Provide the (x, y) coordinate of the cell's center where the given text is located.  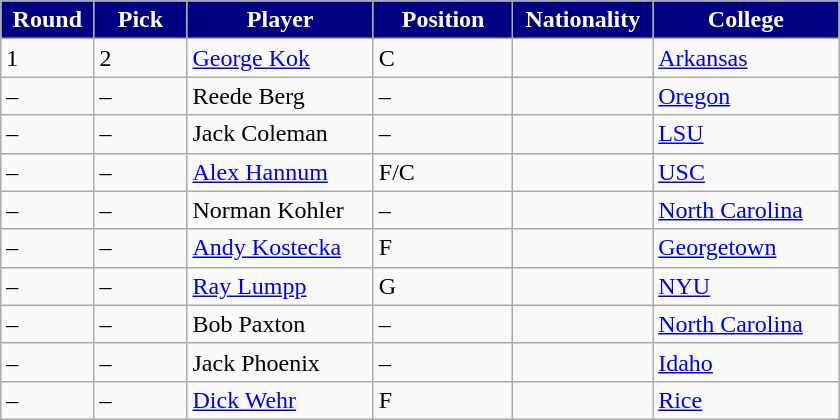
2 (140, 58)
1 (48, 58)
F/C (443, 172)
Bob Paxton (280, 324)
Position (443, 20)
USC (746, 172)
Player (280, 20)
Oregon (746, 96)
Jack Phoenix (280, 362)
G (443, 286)
Ray Lumpp (280, 286)
Rice (746, 400)
Pick (140, 20)
NYU (746, 286)
Nationality (583, 20)
College (746, 20)
LSU (746, 134)
Alex Hannum (280, 172)
C (443, 58)
Georgetown (746, 248)
Norman Kohler (280, 210)
Jack Coleman (280, 134)
George Kok (280, 58)
Andy Kostecka (280, 248)
Arkansas (746, 58)
Round (48, 20)
Reede Berg (280, 96)
Dick Wehr (280, 400)
Idaho (746, 362)
